Identify which cell holds the provided text, then report its (X, Y) central coordinate. 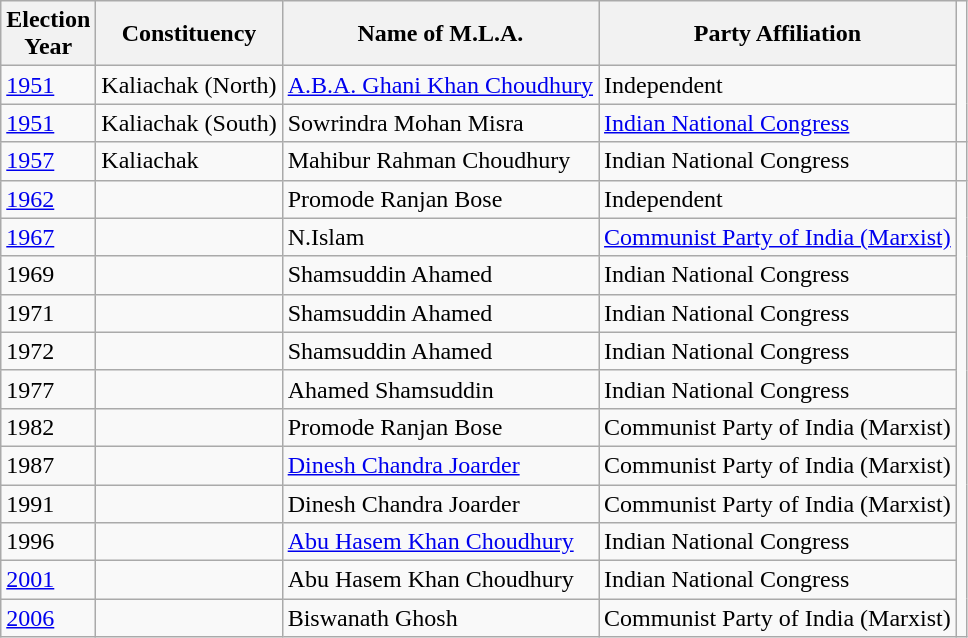
Biswanath Ghosh (440, 618)
1982 (48, 427)
1987 (48, 465)
Kaliachak (North) (189, 85)
1972 (48, 351)
A.B.A. Ghani Khan Choudhury (440, 85)
N.Islam (440, 237)
1969 (48, 275)
Mahibur Rahman Choudhury (440, 161)
Sowrindra Mohan Misra (440, 123)
Ahamed Shamsuddin (440, 389)
Election Year (48, 34)
Kaliachak (South) (189, 123)
Kaliachak (189, 161)
2001 (48, 580)
Name of M.L.A. (440, 34)
2006 (48, 618)
1996 (48, 542)
1957 (48, 161)
1971 (48, 313)
1991 (48, 503)
Constituency (189, 34)
1967 (48, 237)
1977 (48, 389)
1962 (48, 199)
Party Affiliation (778, 34)
